Extract the (x, y) coordinate from the center of the cell holding the provided text.  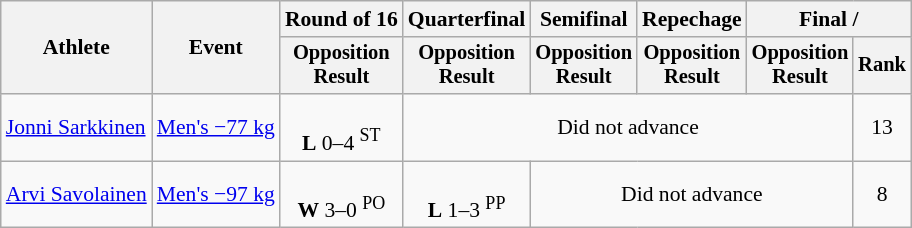
Arvi Savolainen (76, 194)
Final / (829, 19)
Men's −97 kg (216, 194)
Round of 16 (342, 19)
Quarterfinal (467, 19)
Men's −77 kg (216, 128)
W 3–0 PO (342, 194)
13 (882, 128)
Rank (882, 66)
Semifinal (584, 19)
L 0–4 ST (342, 128)
Athlete (76, 48)
Jonni Sarkkinen (76, 128)
L 1–3 PP (467, 194)
Event (216, 48)
8 (882, 194)
Repechage (692, 19)
